Scan for the cell matching the given text and deliver its [X, Y] coordinate at center. 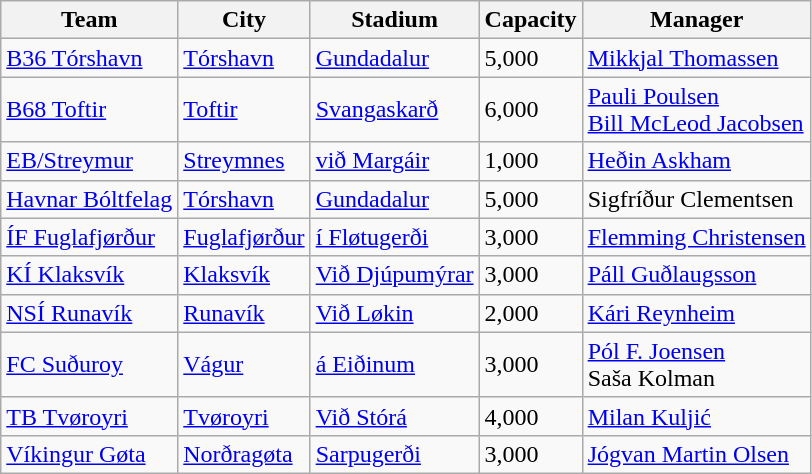
á Eiðinum [394, 364]
4,000 [530, 416]
NSÍ Runavík [90, 313]
Capacity [530, 20]
Við Løkin [394, 313]
Við Stórá [394, 416]
KÍ Klaksvík [90, 275]
í Fløtugerði [394, 237]
EB/Streymur [90, 161]
Sigfríður Clementsen [696, 199]
Stadium [394, 20]
Milan Kuljić [696, 416]
Kári Reynheim [696, 313]
Mikkjal Thomassen [696, 58]
Norðragøta [244, 454]
við Margáir [394, 161]
Fuglafjørður [244, 237]
Toftir [244, 110]
Runavík [244, 313]
Páll Guðlaugsson [696, 275]
Klaksvík [244, 275]
2,000 [530, 313]
1,000 [530, 161]
6,000 [530, 110]
Vágur [244, 364]
Pauli Poulsen Bill McLeod Jacobsen [696, 110]
Pól F. Joensen Saša Kolman [696, 364]
Team [90, 20]
Manager [696, 20]
Flemming Christensen [696, 237]
B36 Tórshavn [90, 58]
ÍF Fuglafjørður [90, 237]
TB Tvøroyri [90, 416]
Tvøroyri [244, 416]
B68 Toftir [90, 110]
Streymnes [244, 161]
City [244, 20]
Sarpugerði [394, 454]
Víkingur Gøta [90, 454]
Við Djúpumýrar [394, 275]
Jógvan Martin Olsen [696, 454]
Svangaskarð [394, 110]
Havnar Bóltfelag [90, 199]
FC Suðuroy [90, 364]
Heðin Askham [696, 161]
